Output the [X, Y] coordinate of the center of the cell containing the given text.  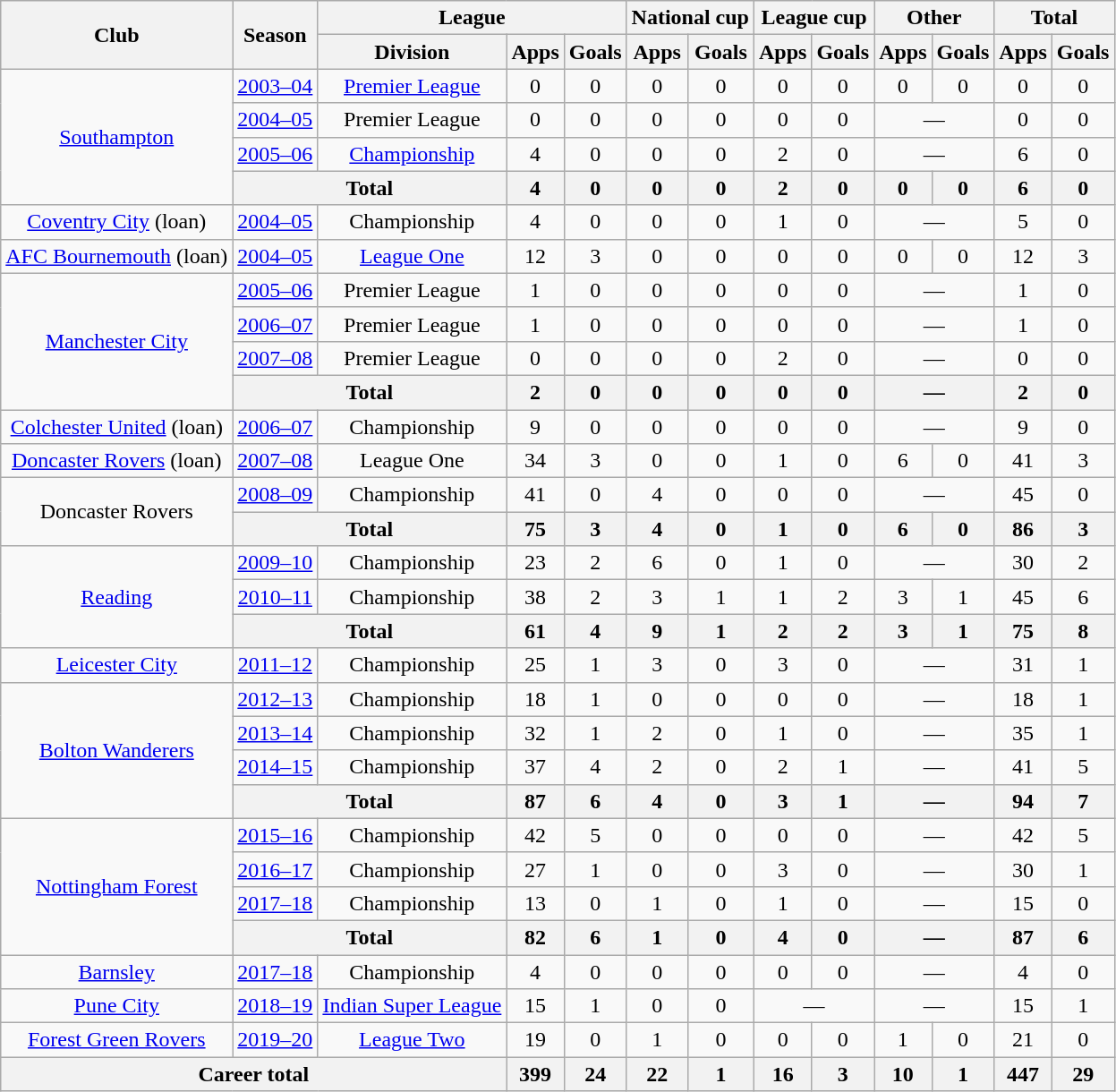
Indian Super League [412, 1006]
2019–20 [276, 1040]
Doncaster Rovers [116, 512]
2008–09 [276, 495]
2011–12 [276, 665]
27 [535, 869]
Colchester United (loan) [116, 427]
2015–16 [276, 835]
Southampton [116, 137]
16 [782, 1074]
29 [1083, 1074]
AFC Bournemouth (loan) [116, 256]
94 [1023, 801]
Manchester City [116, 341]
Doncaster Rovers (loan) [116, 461]
86 [1023, 529]
447 [1023, 1074]
Barnsley [116, 971]
24 [595, 1074]
19 [535, 1040]
7 [1083, 801]
23 [535, 563]
Career total [254, 1074]
31 [1023, 665]
Reading [116, 597]
22 [657, 1074]
25 [535, 665]
2012–13 [276, 699]
61 [535, 631]
League [473, 18]
Bolton Wanderers [116, 750]
38 [535, 597]
21 [1023, 1040]
Nottingham Forest [116, 886]
Coventry City (loan) [116, 222]
National cup [690, 18]
34 [535, 461]
League cup [814, 18]
82 [535, 937]
399 [535, 1074]
10 [903, 1074]
2013–14 [276, 733]
32 [535, 733]
2016–17 [276, 869]
Pune City [116, 1006]
35 [1023, 733]
37 [535, 767]
Season [276, 35]
8 [1083, 631]
2010–11 [276, 597]
Club [116, 35]
2009–10 [276, 563]
2018–19 [276, 1006]
Leicester City [116, 665]
Forest Green Rovers [116, 1040]
13 [535, 903]
Division [412, 52]
Other [934, 18]
2003–04 [276, 86]
2014–15 [276, 767]
League Two [412, 1040]
